Extract the [X, Y] coordinate from the center of the cell holding the provided text.  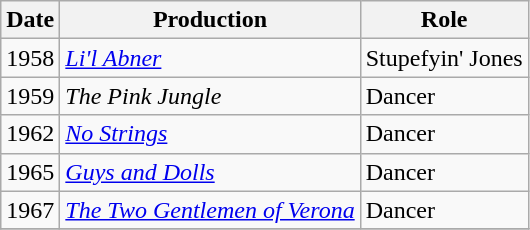
Role [444, 20]
1959 [30, 96]
1967 [30, 210]
1958 [30, 58]
Guys and Dolls [210, 172]
The Pink Jungle [210, 96]
Date [30, 20]
The Two Gentlemen of Verona [210, 210]
Production [210, 20]
1965 [30, 172]
Stupefyin' Jones [444, 58]
1962 [30, 134]
Li'l Abner [210, 58]
No Strings [210, 134]
